Return (X, Y) of the center of cell containing provided text 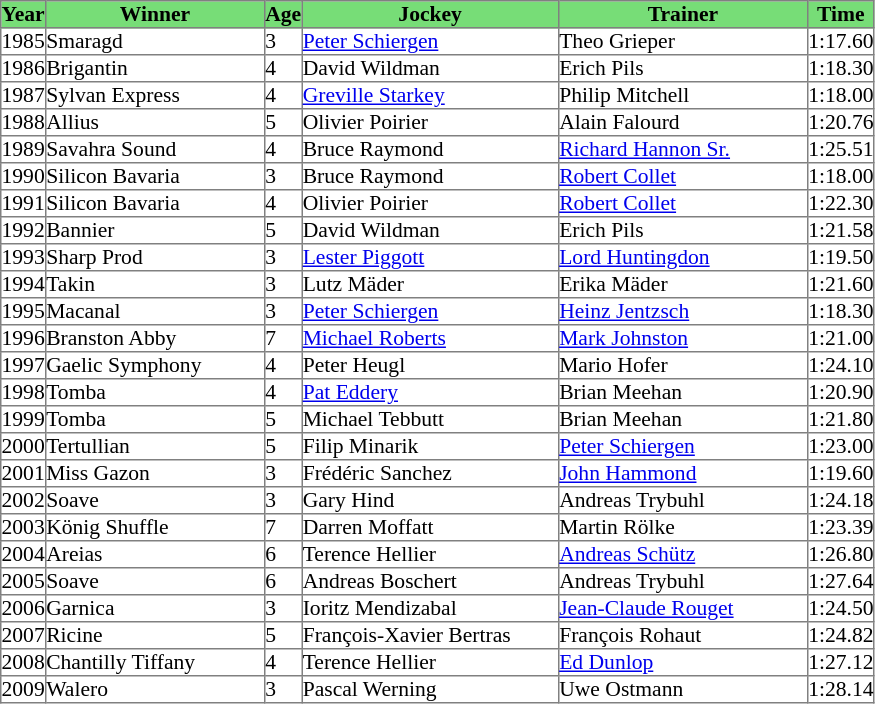
Mark Johnston (682, 338)
Andreas Schütz (682, 554)
2002 (24, 500)
1:20.76 (840, 122)
1994 (24, 284)
Theo Grieper (682, 42)
Bannier (154, 230)
1:21.58 (840, 230)
Garnica (154, 608)
1:19.60 (840, 474)
2006 (24, 608)
Miss Gazon (154, 474)
Greville Starkey (430, 96)
Savahra Sound (154, 150)
Macanal (154, 312)
Winner (154, 14)
Pascal Werning (430, 690)
2005 (24, 582)
Year (24, 14)
1989 (24, 150)
Takin (154, 284)
1:24.10 (840, 366)
König Shuffle (154, 528)
Darren Moffatt (430, 528)
1998 (24, 392)
Brigantin (154, 68)
1:27.64 (840, 582)
Jean-Claude Rouget (682, 608)
Sylvan Express (154, 96)
Ricine (154, 636)
Time (840, 14)
2008 (24, 662)
Michael Tebbutt (430, 420)
Alain Falourd (682, 122)
Lutz Mäder (430, 284)
Chantilly Tiffany (154, 662)
Age (282, 14)
1:24.18 (840, 500)
1:24.82 (840, 636)
1:21.60 (840, 284)
Philip Mitchell (682, 96)
Filip Minarik (430, 446)
Lord Huntingdon (682, 258)
1:17.60 (840, 42)
2007 (24, 636)
Richard Hannon Sr. (682, 150)
1:25.51 (840, 150)
1:27.12 (840, 662)
1:24.50 (840, 608)
2004 (24, 554)
1:26.80 (840, 554)
John Hammond (682, 474)
1995 (24, 312)
Lester Piggott (430, 258)
Gary Hind (430, 500)
Martin Rölke (682, 528)
1997 (24, 366)
Gaelic Symphony (154, 366)
Pat Eddery (430, 392)
2001 (24, 474)
1990 (24, 176)
Uwe Ostmann (682, 690)
1:28.14 (840, 690)
1:21.00 (840, 338)
Branston Abby (154, 338)
2003 (24, 528)
1992 (24, 230)
Erika Mäder (682, 284)
Frédéric Sanchez (430, 474)
1986 (24, 68)
Jockey (430, 14)
1996 (24, 338)
Ed Dunlop (682, 662)
Trainer (682, 14)
1985 (24, 42)
Tertullian (154, 446)
Sharp Prod (154, 258)
1993 (24, 258)
Heinz Jentzsch (682, 312)
1:21.80 (840, 420)
1:20.90 (840, 392)
Smaragd (154, 42)
2009 (24, 690)
Ioritz Mendizabal (430, 608)
François Rohaut (682, 636)
1987 (24, 96)
1991 (24, 204)
1:23.39 (840, 528)
Areias (154, 554)
2000 (24, 446)
1:22.30 (840, 204)
Walero (154, 690)
1988 (24, 122)
1999 (24, 420)
François-Xavier Bertras (430, 636)
Andreas Boschert (430, 582)
Peter Heugl (430, 366)
Allius (154, 122)
Mario Hofer (682, 366)
1:23.00 (840, 446)
1:19.50 (840, 258)
Michael Roberts (430, 338)
